From the cell containing the given text, extract its center point as (x, y) coordinate. 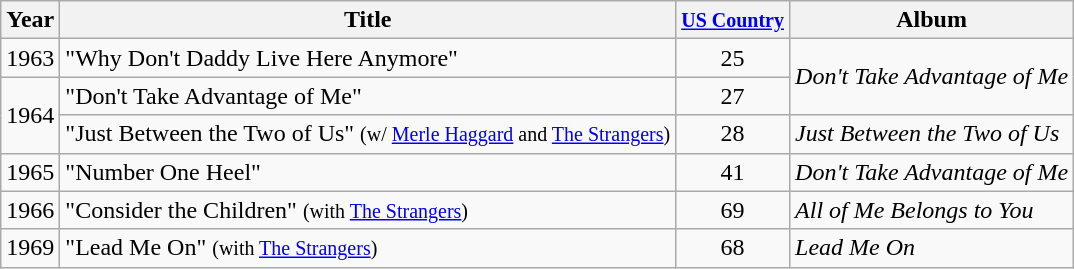
US Country (733, 20)
1964 (30, 115)
"Just Between the Two of Us" (w/ Merle Haggard and The Strangers) (368, 134)
41 (733, 172)
Title (368, 20)
1963 (30, 58)
1966 (30, 210)
Year (30, 20)
Lead Me On (932, 248)
Album (932, 20)
1969 (30, 248)
68 (733, 248)
"Number One Heel" (368, 172)
"Don't Take Advantage of Me" (368, 96)
"Lead Me On" (with The Strangers) (368, 248)
69 (733, 210)
28 (733, 134)
25 (733, 58)
27 (733, 96)
Just Between the Two of Us (932, 134)
All of Me Belongs to You (932, 210)
"Consider the Children" (with The Strangers) (368, 210)
"Why Don't Daddy Live Here Anymore" (368, 58)
1965 (30, 172)
